Locate the cell with the specified text and output its (x, y) center coordinate. 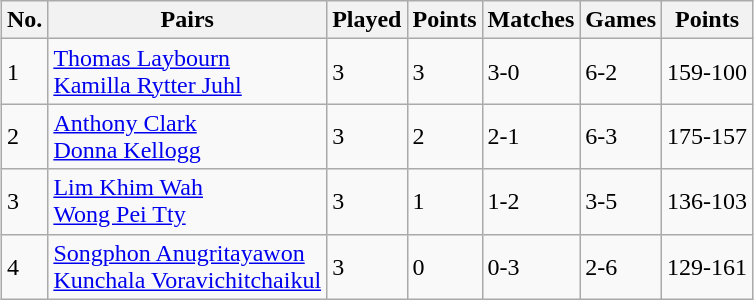
159-100 (708, 72)
2-6 (621, 266)
0 (444, 266)
4 (24, 266)
0-3 (531, 266)
6-3 (621, 136)
Pairs (188, 20)
1-2 (531, 202)
136-103 (708, 202)
Matches (531, 20)
3-0 (531, 72)
129-161 (708, 266)
6-2 (621, 72)
Games (621, 20)
No. (24, 20)
Played (367, 20)
2-1 (531, 136)
Songphon Anugritayawon Kunchala Voravichitchaikul (188, 266)
175-157 (708, 136)
Thomas Laybourn Kamilla Rytter Juhl (188, 72)
Lim Khim Wah Wong Pei Tty (188, 202)
Anthony Clark Donna Kellogg (188, 136)
3-5 (621, 202)
